Pinpoint the cell where the given text exists, returning its [x, y] midpoint coordinate. 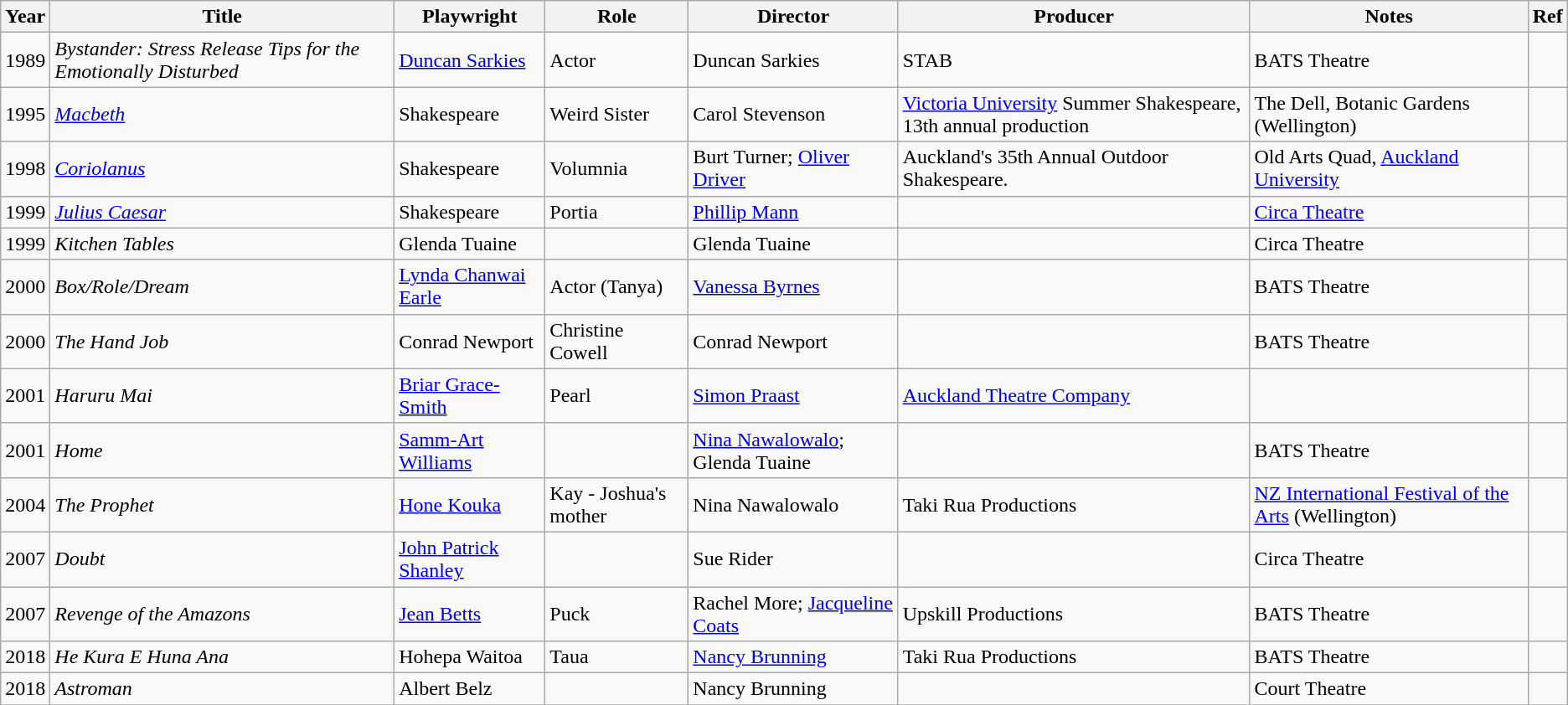
Bystander: Stress Release Tips for the Emotionally Disturbed [223, 60]
Revenge of the Amazons [223, 613]
2004 [25, 504]
Weird Sister [616, 114]
1995 [25, 114]
Hone Kouka [470, 504]
Rachel More; Jacqueline Coats [793, 613]
Kitchen Tables [223, 244]
The Hand Job [223, 342]
Nina Nawalowalo; Glenda Tuaine [793, 450]
Julius Caesar [223, 212]
Carol Stevenson [793, 114]
Lynda Chanwai Earle [470, 286]
The Prophet [223, 504]
John Patrick Shanley [470, 559]
Home [223, 450]
Briar Grace-Smith [470, 395]
Vanessa Byrnes [793, 286]
Volumnia [616, 169]
Sue Rider [793, 559]
Role [616, 17]
1998 [25, 169]
The Dell, Botanic Gardens (Wellington) [1389, 114]
Astroman [223, 689]
Upskill Productions [1074, 613]
Samm-Art Williams [470, 450]
Jean Betts [470, 613]
Title [223, 17]
Auckland Theatre Company [1074, 395]
Christine Cowell [616, 342]
Court Theatre [1389, 689]
Pearl [616, 395]
1989 [25, 60]
Taua [616, 657]
Old Arts Quad, Auckland University [1389, 169]
Auckland's 35th Annual Outdoor Shakespeare. [1074, 169]
STAB [1074, 60]
Nina Nawalowalo [793, 504]
Producer [1074, 17]
Burt Turner; Oliver Driver [793, 169]
Notes [1389, 17]
Hohepa Waitoa [470, 657]
Ref [1548, 17]
He Kura E Huna Ana [223, 657]
Coriolanus [223, 169]
Doubt [223, 559]
Phillip Mann [793, 212]
Albert Belz [470, 689]
Year [25, 17]
Playwright [470, 17]
Simon Praast [793, 395]
Kay - Joshua's mother [616, 504]
Actor (Tanya) [616, 286]
Puck [616, 613]
Actor [616, 60]
Victoria University Summer Shakespeare, 13th annual production [1074, 114]
Macbeth [223, 114]
NZ International Festival of the Arts (Wellington) [1389, 504]
Portia [616, 212]
Haruru Mai [223, 395]
Box/Role/Dream [223, 286]
Director [793, 17]
